Determine the (X, Y) coordinate at the center of the cell enclosing the given text.  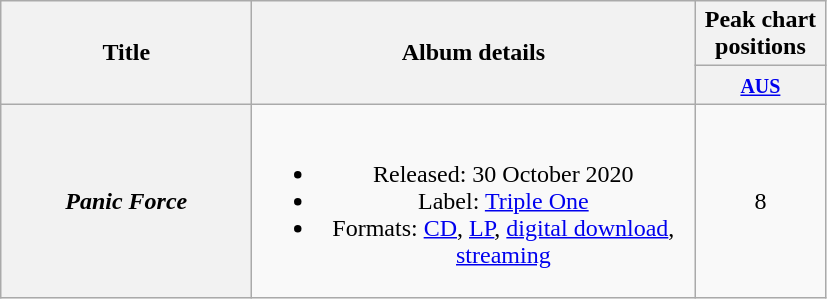
AUS (760, 85)
Peak chartpositions (760, 34)
Album details (474, 52)
Panic Force (126, 201)
Title (126, 52)
8 (760, 201)
Released: 30 October 2020Label: Triple OneFormats: CD, LP, digital download, streaming (474, 201)
